Provide the (x, y) coordinate of the cell's center where the given text is located.  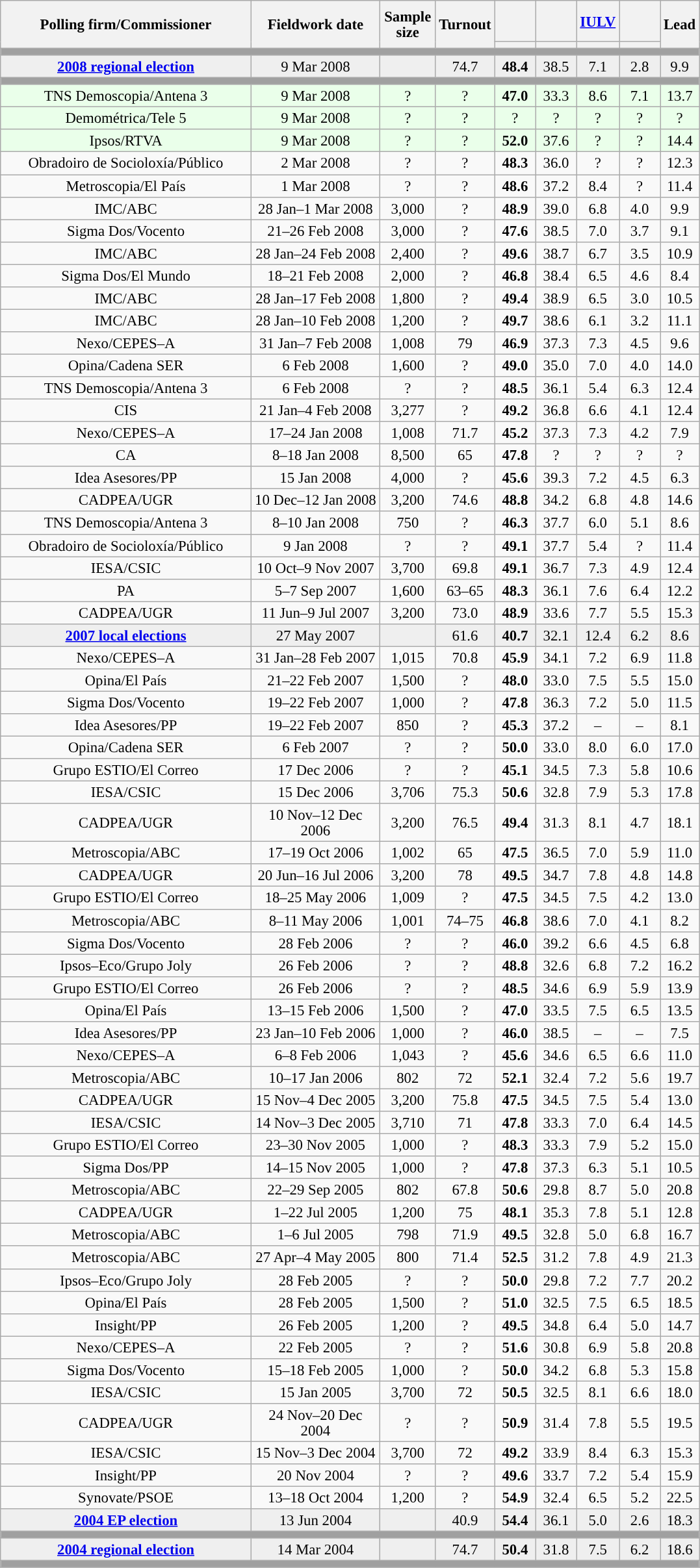
12.3 (680, 164)
4.7 (640, 822)
14.7 (680, 1325)
10.9 (680, 253)
17–24 Jan 2008 (315, 433)
PA (126, 590)
2.6 (640, 1520)
37.6 (556, 142)
Polling firm/Commissioner (126, 25)
8–10 Jan 2008 (315, 524)
17 Dec 2006 (315, 770)
6.7 (598, 253)
40.9 (465, 1520)
8–18 Jan 2008 (315, 456)
78 (465, 876)
10.6 (680, 770)
48.6 (515, 186)
73.0 (465, 613)
21 Jan–4 Feb 2008 (315, 411)
75.8 (465, 1100)
7.6 (598, 590)
2,000 (408, 275)
22 Feb 2005 (315, 1347)
35.3 (556, 1212)
5.6 (640, 1078)
15–18 Feb 2005 (315, 1371)
34.7 (556, 876)
8.0 (598, 748)
15 Nov–4 Dec 2005 (315, 1100)
14–15 Nov 2005 (315, 1168)
13–18 Oct 2004 (315, 1498)
9 Jan 2008 (315, 546)
11 Jun–9 Jul 2007 (315, 613)
18–25 May 2006 (315, 898)
46.9 (515, 343)
3.5 (640, 253)
45.3 (515, 725)
17.8 (680, 792)
6–8 Feb 2006 (315, 1055)
33.7 (556, 1476)
6.1 (598, 321)
Metroscopia/El País (126, 186)
39.2 (556, 943)
18.3 (680, 1520)
11.5 (680, 703)
2 Mar 2008 (315, 164)
21.3 (680, 1258)
4,000 (408, 478)
2008 regional election (126, 66)
30.8 (556, 1347)
15.9 (680, 1476)
31.4 (556, 1423)
11.8 (680, 657)
1–22 Jul 2005 (315, 1212)
71.7 (465, 433)
3.7 (640, 231)
45.2 (515, 433)
75.3 (465, 792)
28 Feb 2006 (315, 943)
16.2 (680, 965)
31 Jan–28 Feb 2007 (315, 657)
4.6 (640, 275)
47.6 (515, 231)
31.2 (556, 1258)
3.0 (640, 299)
CA (126, 456)
2004 EP election (126, 1520)
52.0 (515, 142)
46.3 (515, 524)
1,015 (408, 657)
20 Nov 2004 (315, 1476)
12.2 (680, 590)
2,400 (408, 253)
1,009 (408, 898)
10 Nov–12 Dec 2006 (315, 822)
34.1 (556, 657)
63–65 (465, 590)
6 Feb 2007 (315, 748)
28 Jan–17 Feb 2008 (315, 299)
38.7 (556, 253)
36.7 (556, 568)
40.7 (515, 635)
28 Jan–1 Mar 2008 (315, 208)
23 Jan–10 Feb 2006 (315, 1033)
798 (408, 1235)
15 Jan 2005 (315, 1393)
17.0 (680, 748)
16.7 (680, 1235)
Sigma Dos/PP (126, 1168)
27 Apr–4 May 2005 (315, 1258)
71.9 (465, 1235)
36.3 (556, 703)
71 (465, 1122)
1–6 Jul 2005 (315, 1235)
71.4 (465, 1258)
8.2 (680, 921)
39.0 (556, 208)
Turnout (465, 25)
51.6 (515, 1347)
61.6 (465, 635)
49.7 (515, 321)
23–30 Nov 2005 (315, 1146)
14 Nov–3 Dec 2005 (315, 1122)
36.5 (556, 854)
850 (408, 725)
38.4 (556, 275)
2007 local elections (126, 635)
49.0 (515, 365)
8.7 (598, 1190)
18.5 (680, 1303)
54.4 (515, 1520)
32.1 (556, 635)
9.6 (680, 343)
38.9 (556, 299)
19.7 (680, 1078)
Ipsos/RTVA (126, 142)
31.3 (556, 822)
Demométrica/Tele 5 (126, 118)
31.8 (556, 1550)
10–17 Jan 2006 (315, 1078)
Synovate/PSOE (126, 1498)
14.4 (680, 142)
14.6 (680, 500)
70.8 (465, 657)
48.1 (515, 1212)
36.8 (556, 411)
3.2 (640, 321)
750 (408, 524)
74–75 (465, 921)
20 Jun–16 Jul 2006 (315, 876)
Lead (680, 25)
5–7 Sep 2007 (315, 590)
18.1 (680, 822)
75 (465, 1212)
39.3 (556, 478)
48.4 (515, 66)
28 Jan–24 Feb 2008 (315, 253)
54.9 (515, 1498)
800 (408, 1258)
1 Mar 2008 (315, 186)
18.0 (680, 1393)
32.6 (556, 965)
13.9 (680, 987)
22.5 (680, 1498)
31 Jan–7 Feb 2008 (315, 343)
14 Mar 2004 (315, 1550)
67.8 (465, 1190)
15 Jan 2008 (315, 478)
74.6 (465, 500)
10 Oct–9 Nov 2007 (315, 568)
14.5 (680, 1122)
15 Dec 2006 (315, 792)
33.9 (556, 1452)
10 Dec–12 Jan 2008 (315, 500)
36.0 (556, 164)
17–19 Oct 2006 (315, 854)
1,002 (408, 854)
IULV (598, 21)
Sigma Dos/El Mundo (126, 275)
50.9 (515, 1423)
13.7 (680, 96)
35.0 (556, 365)
2.8 (640, 66)
33.5 (556, 1011)
18–21 Feb 2008 (315, 275)
45.9 (515, 657)
69.8 (465, 568)
22–29 Sep 2005 (315, 1190)
1,001 (408, 921)
CIS (126, 411)
2004 regional election (126, 1550)
9.1 (680, 231)
50.4 (515, 1550)
45.1 (515, 770)
21–22 Feb 2007 (315, 681)
34.8 (556, 1325)
11.1 (680, 321)
8–11 May 2006 (315, 921)
Fieldwork date (315, 25)
79 (465, 343)
21–26 Feb 2008 (315, 231)
48.0 (515, 681)
Sample size (408, 25)
26 Feb 2005 (315, 1325)
52.5 (515, 1258)
18.6 (680, 1550)
50.5 (515, 1393)
52.1 (515, 1078)
76.5 (465, 822)
1,043 (408, 1055)
15.8 (680, 1371)
8,500 (408, 456)
28 Jan–10 Feb 2008 (315, 321)
3,710 (408, 1122)
24 Nov–20 Dec 2004 (315, 1423)
1,800 (408, 299)
13–15 Feb 2006 (315, 1011)
19.5 (680, 1423)
33.6 (556, 613)
12.8 (680, 1212)
3,277 (408, 411)
51.0 (515, 1303)
15 Nov–3 Dec 2004 (315, 1452)
14.0 (680, 365)
14.8 (680, 876)
13.5 (680, 1011)
27 May 2007 (315, 635)
3,706 (408, 792)
20.2 (680, 1280)
13 Jun 2004 (315, 1520)
